For the text-containing cell, return its midpoint in (x, y) coordinate format. 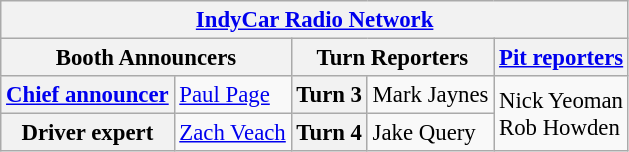
Chief announcer (88, 95)
Turn 3 (329, 95)
Jake Query (430, 133)
Mark Jaynes (430, 95)
Turn Reporters (392, 58)
Zach Veach (232, 133)
Driver expert (88, 133)
IndyCar Radio Network (315, 20)
Pit reporters (562, 58)
Booth Announcers (146, 58)
Turn 4 (329, 133)
Nick YeomanRob Howden (562, 114)
Paul Page (232, 95)
